Output the [x, y] coordinate of the center of the cell containing the given text.  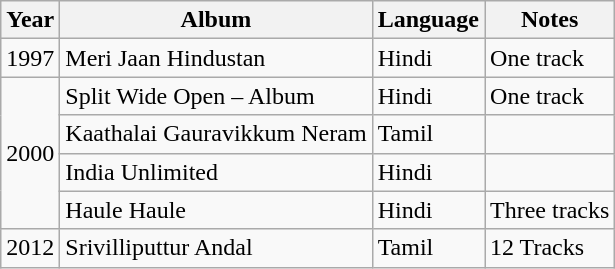
Kaathalai Gauravikkum Neram [216, 134]
Year [30, 20]
Meri Jaan Hindustan [216, 58]
2012 [30, 248]
Haule Haule [216, 210]
Notes [550, 20]
Three tracks [550, 210]
Album [216, 20]
2000 [30, 153]
Language [428, 20]
India Unlimited [216, 172]
Split Wide Open – Album [216, 96]
12 Tracks [550, 248]
1997 [30, 58]
Srivilliputtur Andal [216, 248]
